Scan for the cell matching the given text and deliver its [x, y] coordinate at center. 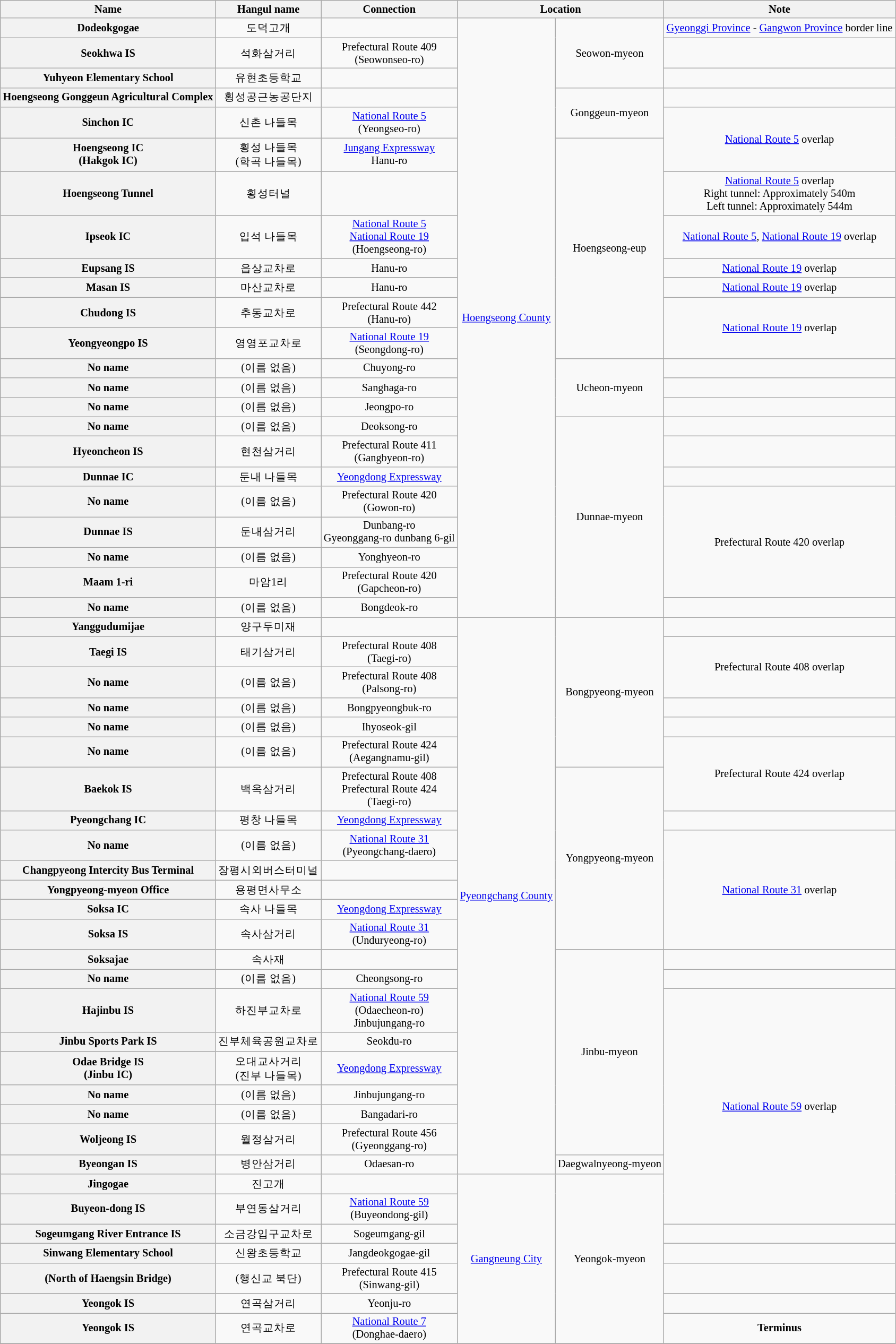
석화삼거리 [269, 53]
Terminus [780, 1328]
Jangdeokgogae-gil [390, 1253]
Bangadari-ro [390, 1115]
Bongpyeong-myeon [609, 692]
Yonghyeon-ro [390, 557]
속사삼거리 [269, 934]
Hoengseong Tunnel [108, 193]
Seowon-myeon [609, 53]
(North of Haengsin Bridge) [108, 1278]
National Route 59(Odaecheon-ro)Jinbujungang-ro [390, 1010]
평창 나들목 [269, 821]
Baekok IS [108, 789]
Maam 1-ri [108, 582]
Dodeokgogae [108, 28]
Jingogae [108, 1184]
Sinwang Elementary School [108, 1253]
Hoengseong Gonggeun Agricultural Complex [108, 98]
Yeongok-myeon [609, 1259]
Deoksong-ro [390, 427]
현천삼거리 [269, 452]
Seokdu-ro [390, 1041]
Hoengseong County [506, 317]
Jeongpo-ro [390, 407]
Eupsang IS [108, 268]
Jungang ExpresswayHanu-ro [390, 154]
진부체육공원교차로 [269, 1041]
둔내삼거리 [269, 532]
National Route 59(Buyeondong-gil) [390, 1209]
장평시외버스터미널 [269, 871]
Woljeong IS [108, 1139]
Cheongsong-ro [390, 979]
Sanghaga-ro [390, 387]
Gyeonggi Province - Gangwon Province border line [780, 28]
Yuhyeon Elementary School [108, 77]
연곡교차로 [269, 1328]
오대교사거리(진부 나들목) [269, 1068]
Chudong IS [108, 313]
Yongpyeong-myeon Office [108, 890]
Dunnae-myeon [609, 517]
National Route 5National Route 19(Hoengseong-ro) [390, 237]
양구두미재 [269, 626]
Prefectural Route 408(Taegi-ro) [390, 652]
Prefectural Route 420 overlap [780, 542]
신왕초등학교 [269, 1253]
Prefectural Route 408Prefectural Route 424(Taegi-ro) [390, 789]
National Route 59 overlap [780, 1106]
Yongpyeong-myeon [609, 858]
Jinbu Sports Park IS [108, 1041]
Ihyoseok-gil [390, 727]
Hoengseong IC(Hakgok IC) [108, 154]
Prefectural Route 408 overlap [780, 667]
Name [108, 9]
National Route 7(Donghae-daero) [390, 1328]
National Route 5(Yeongseo-ro) [390, 123]
(행신교 북단) [269, 1278]
National Route 31 overlap [780, 890]
입석 나들목 [269, 237]
Byeongan IS [108, 1165]
National Route 5 overlap [780, 139]
Prefectural Route 424 overlap [780, 773]
부연동삼거리 [269, 1209]
태기삼거리 [269, 652]
Soksajae [108, 960]
연곡삼거리 [269, 1304]
월정삼거리 [269, 1139]
Dunnae IC [108, 477]
진고개 [269, 1184]
영영포교차로 [269, 343]
Ipseok IC [108, 237]
National Route 5 overlapRight tunnel: Approximately 540mLeft tunnel: Approximately 544m [780, 193]
Daegwalnyeong-myeon [609, 1165]
Sogeumgang-gil [390, 1234]
Soksa IC [108, 909]
용평면사무소 [269, 890]
National Route 31(Unduryeong-ro) [390, 934]
Ucheon-myeon [609, 387]
횡성터널 [269, 193]
Chuyong-ro [390, 368]
Gangneung City [506, 1259]
Dunbang-roGyeonggang-ro dunbang 6-gil [390, 532]
Hyeoncheon IS [108, 452]
Dunnae IS [108, 532]
Changpyeong Intercity Bus Terminal [108, 871]
Pyeongchang County [506, 895]
Bongdeok-ro [390, 607]
Note [780, 9]
Location [561, 9]
백옥삼거리 [269, 789]
하진부교차로 [269, 1010]
둔내 나들목 [269, 477]
신촌 나들목 [269, 123]
National Route 31(Pyeongchang-daero) [390, 845]
횡성공근농공단지 [269, 98]
읍상교차로 [269, 268]
Seokhwa IS [108, 53]
Soksa IS [108, 934]
Yanggudumijae [108, 626]
Odaesan-ro [390, 1165]
National Route 5, National Route 19 overlap [780, 237]
National Route 19(Seongdong-ro) [390, 343]
유현초등학교 [269, 77]
Yeongyeongpo IS [108, 343]
Buyeon-dong IS [108, 1209]
Odae Bridge IS(Jinbu IC) [108, 1068]
Hoengseong-eup [609, 248]
횡성 나들목(학곡 나들목) [269, 154]
Pyeongchang IC [108, 821]
추동교차로 [269, 313]
Yeonju-ro [390, 1304]
Bongpyeongbuk-ro [390, 707]
Hangul name [269, 9]
Prefectural Route 424(Aegangnamu-gil) [390, 752]
Sinchon IC [108, 123]
Prefectural Route 411(Gangbyeon-ro) [390, 452]
Jinbujungang-ro [390, 1095]
Masan IS [108, 288]
Prefectural Route 456(Gyeonggang-ro) [390, 1139]
Sogeumgang River Entrance IS [108, 1234]
Prefectural Route 420(Gapcheon-ro) [390, 582]
속사 나들목 [269, 909]
Gonggeun-myeon [609, 113]
병안삼거리 [269, 1165]
Connection [390, 9]
마암1리 [269, 582]
소금강입구교차로 [269, 1234]
Hajinbu IS [108, 1010]
Prefectural Route 442(Hanu-ro) [390, 313]
속사재 [269, 960]
Prefectural Route 420(Gowon-ro) [390, 502]
Jinbu-myeon [609, 1052]
마산교차로 [269, 288]
Prefectural Route 408(Palsong-ro) [390, 682]
Prefectural Route 409(Seowonseo-ro) [390, 53]
도덕고개 [269, 28]
Prefectural Route 415(Sinwang-gil) [390, 1278]
Taegi IS [108, 652]
